For the text-containing cell, return its midpoint in [x, y] coordinate format. 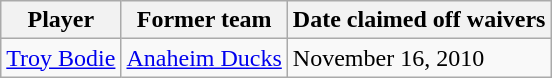
November 16, 2010 [419, 58]
Former team [204, 20]
Anaheim Ducks [204, 58]
Troy Bodie [61, 58]
Date claimed off waivers [419, 20]
Player [61, 20]
